Identify which cell holds the provided text, then report its (x, y) central coordinate. 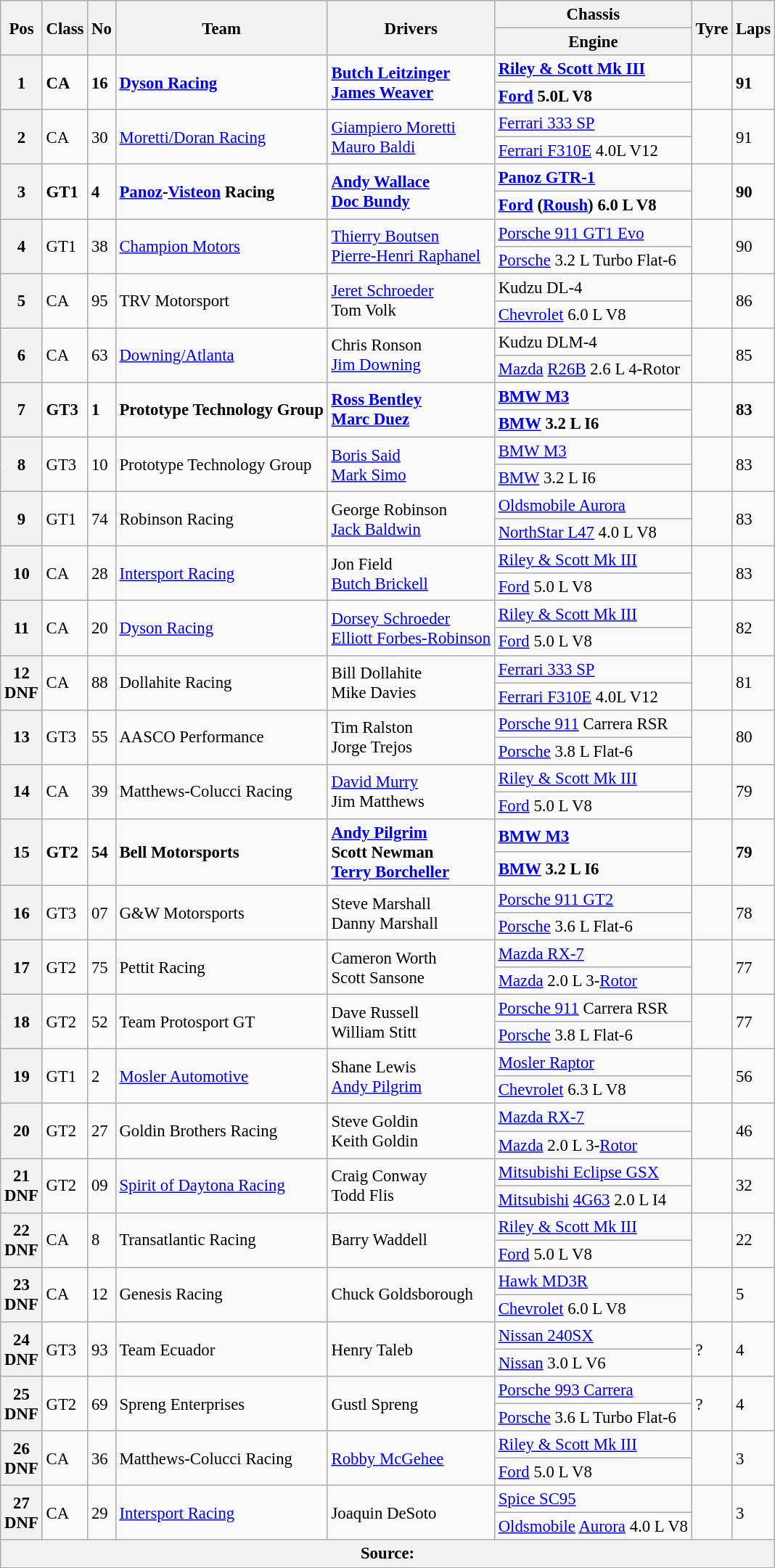
21DNF (22, 1186)
Cameron Worth Scott Sansone (411, 968)
Steve Marshall Danny Marshall (411, 913)
29 (102, 1512)
Oldsmobile Aurora 4.0 L V8 (593, 1527)
23DNF (22, 1294)
Chassis (593, 15)
Joaquin DeSoto (411, 1512)
18 (22, 1022)
14 (22, 792)
NorthStar L47 4.0 L V8 (593, 533)
36 (102, 1458)
Team Ecuador (221, 1350)
Boris Said Mark Simo (411, 464)
Spirit of Daytona Racing (221, 1186)
Team Protosport GT (221, 1022)
Panoz-Visteon Racing (221, 192)
Porsche 993 Carrera (593, 1390)
G&W Motorsports (221, 913)
80 (753, 737)
Bell Motorsports (221, 853)
63 (102, 356)
09 (102, 1186)
Shane Lewis Andy Pilgrim (411, 1077)
Oldsmobile Aurora (593, 506)
Chuck Goldsborough (411, 1294)
Drivers (411, 28)
55 (102, 737)
Mitsubishi Eclipse GSX (593, 1172)
Robby McGehee (411, 1458)
Porsche 911 GT2 (593, 899)
Goldin Brothers Racing (221, 1130)
Chris Ronson Jim Downing (411, 356)
Ford 5.0L V8 (593, 97)
Steve Goldin Keith Goldin (411, 1130)
Team (221, 28)
7 (22, 409)
12DNF (22, 682)
David Murry Jim Matthews (411, 792)
Porsche 3.6 L Turbo Flat-6 (593, 1418)
Butch Leitzinger James Weaver (411, 83)
17 (22, 968)
Barry Waddell (411, 1239)
Panoz GTR-1 (593, 178)
9 (22, 520)
56 (753, 1077)
28 (102, 573)
Tim Ralston Jorge Trejos (411, 737)
95 (102, 300)
69 (102, 1403)
Tyre (711, 28)
22DNF (22, 1239)
Ford (Roush) 6.0 L V8 (593, 205)
Robinson Racing (221, 520)
Dave Russell William Stitt (411, 1022)
Class (65, 28)
Moretti/Doran Racing (221, 136)
26DNF (22, 1458)
27DNF (22, 1512)
Hawk MD3R (593, 1281)
Bill Dollahite Mike Davies (411, 682)
11 (22, 628)
Nissan 3.0 L V6 (593, 1363)
86 (753, 300)
52 (102, 1022)
Craig Conway Todd Flis (411, 1186)
30 (102, 136)
Porsche 911 GT1 Evo (593, 233)
Porsche 3.6 L Flat-6 (593, 927)
Andy Pilgrim Scott Newman Terry Borcheller (411, 853)
Ross Bentley Marc Duez (411, 409)
22 (753, 1239)
Kudzu DLM-4 (593, 342)
85 (753, 356)
George Robinson Jack Baldwin (411, 520)
24DNF (22, 1350)
Jeret Schroeder Tom Volk (411, 300)
75 (102, 968)
Giampiero Moretti Mauro Baldi (411, 136)
AASCO Performance (221, 737)
15 (22, 853)
Spice SC95 (593, 1499)
46 (753, 1130)
93 (102, 1350)
Mazda R26B 2.6 L 4-Rotor (593, 369)
12 (102, 1294)
Nissan 240SX (593, 1336)
No (102, 28)
27 (102, 1130)
13 (22, 737)
Jon Field Butch Brickell (411, 573)
Engine (593, 42)
82 (753, 628)
Spreng Enterprises (221, 1403)
Dollahite Racing (221, 682)
Kudzu DL-4 (593, 287)
32 (753, 1186)
07 (102, 913)
Transatlantic Racing (221, 1239)
Porsche 3.2 L Turbo Flat-6 (593, 260)
81 (753, 682)
Dorsey Schroeder Elliott Forbes-Robinson (411, 628)
Mitsubishi 4G63 2.0 L I4 (593, 1199)
Andy Wallace Doc Bundy (411, 192)
Mosler Raptor (593, 1063)
Henry Taleb (411, 1350)
78 (753, 913)
54 (102, 853)
Chevrolet 6.3 L V8 (593, 1091)
39 (102, 792)
6 (22, 356)
38 (102, 247)
Genesis Racing (221, 1294)
TRV Motorsport (221, 300)
Source: (387, 1554)
Gustl Spreng (411, 1403)
Pettit Racing (221, 968)
Pos (22, 28)
Laps (753, 28)
74 (102, 520)
Champion Motors (221, 247)
19 (22, 1077)
Thierry Boutsen Pierre-Henri Raphanel (411, 247)
25DNF (22, 1403)
88 (102, 682)
Downing/Atlanta (221, 356)
Mosler Automotive (221, 1077)
